Return (x, y) of the center of cell containing provided text 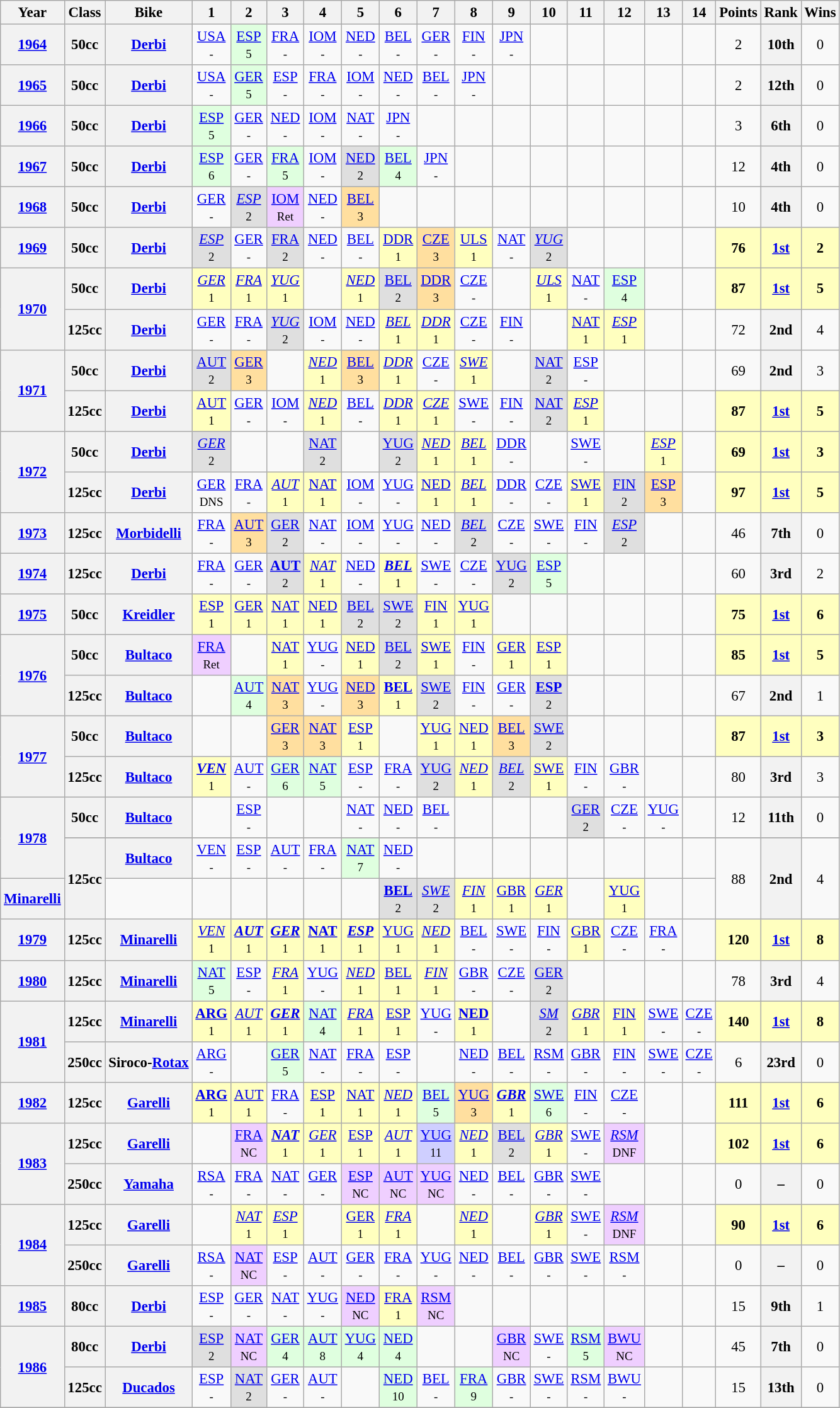
1984 (33, 1245)
46 (738, 533)
111 (738, 1102)
BWUNC (625, 1347)
1977 (33, 757)
NED2 (360, 166)
Ducados (149, 1387)
GER4 (286, 1347)
AUTNC (398, 1184)
NAT4 (322, 1022)
76 (738, 248)
1965 (33, 86)
BEL4 (398, 166)
1964 (33, 45)
1980 (33, 980)
120 (738, 940)
13th (781, 1387)
AUT8 (322, 1347)
1982 (33, 1102)
GERDNS (212, 493)
Year (33, 13)
NAT7 (360, 858)
75 (738, 615)
1975 (33, 615)
SM2 (549, 1022)
1979 (33, 940)
97 (738, 493)
FIN2 (625, 493)
Kreidler (149, 615)
11 (586, 13)
1986 (33, 1367)
RSMNC (436, 1307)
NEDNC (360, 1307)
BWU- (625, 1387)
7 (436, 13)
ESP6 (212, 166)
ESP3 (663, 493)
1974 (33, 573)
88 (738, 878)
NED10 (398, 1387)
6th (781, 126)
ARG- (212, 1062)
YUG3 (474, 1102)
IOMRet (286, 208)
BEL5 (436, 1102)
85 (738, 655)
FRA9 (474, 1387)
YUGNC (436, 1184)
GER6 (286, 777)
9th (781, 1307)
60 (738, 573)
78 (738, 980)
1966 (33, 126)
9 (511, 13)
FRANC (248, 1144)
NED4 (398, 1347)
10th (781, 45)
CZE3 (436, 248)
140 (738, 1022)
Siroco-Rotax (149, 1062)
ESPNC (360, 1184)
GBRNC (511, 1347)
Morbidelli (149, 533)
1983 (33, 1164)
VEN- (212, 858)
1976 (33, 675)
Rank (781, 13)
72 (738, 330)
Yamaha (149, 1184)
1968 (33, 208)
YUG4 (360, 1347)
FRA5 (286, 166)
67 (738, 695)
90 (738, 1225)
CZE1 (436, 411)
Wins (820, 13)
1967 (33, 166)
AUT4 (248, 695)
Class (84, 13)
1969 (33, 248)
1972 (33, 471)
RSM5 (586, 1347)
1985 (33, 1307)
1973 (33, 533)
Points (738, 13)
45 (738, 1347)
23rd (781, 1062)
1978 (33, 838)
NED3 (360, 695)
ESP4 (625, 289)
102 (738, 1144)
Bike (149, 13)
YUG11 (436, 1144)
12th (781, 86)
1970 (33, 309)
SWE6 (549, 1102)
13 (663, 13)
1971 (33, 391)
FRARet (212, 655)
11th (781, 818)
DDR3 (436, 289)
1981 (33, 1042)
FRA2 (286, 248)
AUT3 (248, 533)
14 (699, 13)
80 (738, 777)
